Capture the cell that displays the provided text and extract its [x, y] central coordinate. 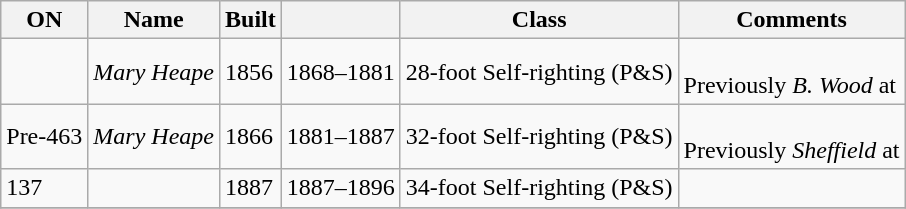
Built [250, 20]
1868–1881 [340, 72]
32-foot Self-righting (P&S) [539, 136]
1881–1887 [340, 136]
Pre-463 [44, 136]
Name [154, 20]
Previously Sheffield at [792, 136]
Comments [792, 20]
1887 [250, 188]
1866 [250, 136]
Class [539, 20]
34-foot Self-righting (P&S) [539, 188]
1887–1896 [340, 188]
Previously B. Wood at [792, 72]
28-foot Self-righting (P&S) [539, 72]
1856 [250, 72]
ON [44, 20]
137 [44, 188]
